Provide the [X, Y] coordinate of the cell's center where the given text is located.  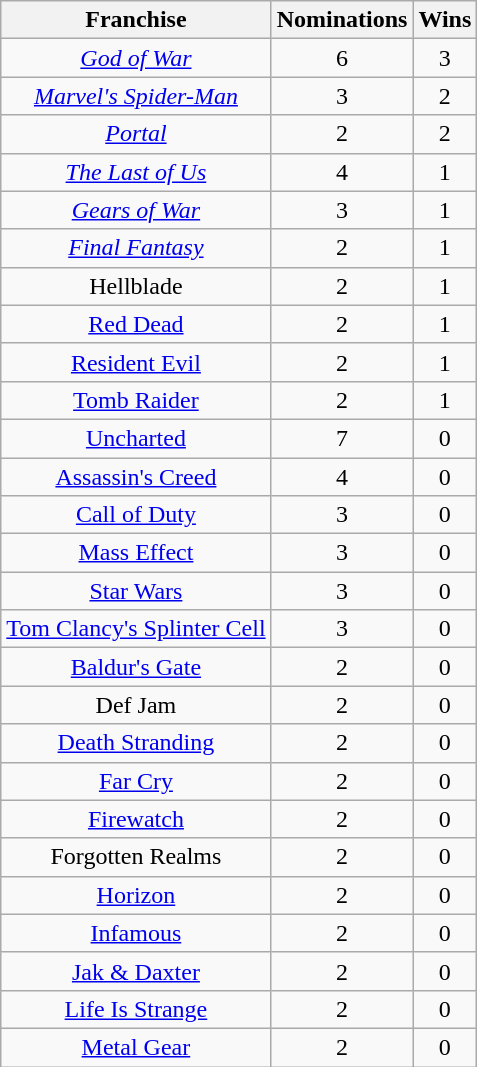
Nominations [342, 20]
Red Dead [136, 324]
Hellblade [136, 286]
Forgotten Realms [136, 857]
Assassin's Creed [136, 477]
The Last of Us [136, 172]
Metal Gear [136, 1047]
Franchise [136, 20]
Final Fantasy [136, 248]
Marvel's Spider-Man [136, 96]
Infamous [136, 933]
Mass Effect [136, 553]
Resident Evil [136, 362]
Tomb Raider [136, 400]
Call of Duty [136, 515]
Def Jam [136, 705]
Life Is Strange [136, 1009]
Far Cry [136, 781]
Jak & Daxter [136, 971]
Baldur's Gate [136, 667]
Gears of War [136, 210]
Horizon [136, 895]
Death Stranding [136, 743]
Firewatch [136, 819]
6 [342, 58]
Portal [136, 134]
Wins [445, 20]
Star Wars [136, 591]
God of War [136, 58]
7 [342, 438]
Tom Clancy's Splinter Cell [136, 629]
Uncharted [136, 438]
